Provide the [x, y] coordinate of the cell's center where the given text is located.  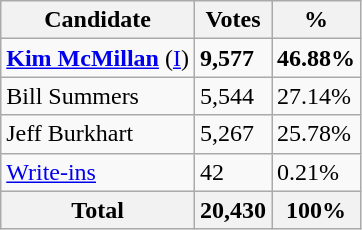
Votes [232, 20]
Write-ins [98, 172]
9,577 [232, 58]
27.14% [316, 96]
% [316, 20]
Jeff Burkhart [98, 134]
Bill Summers [98, 96]
20,430 [232, 210]
Total [98, 210]
46.88% [316, 58]
5,544 [232, 96]
5,267 [232, 134]
Candidate [98, 20]
100% [316, 210]
Kim McMillan (I) [98, 58]
42 [232, 172]
25.78% [316, 134]
0.21% [316, 172]
